Find where the given text appears and provide that cell's center as [X, Y] coordinate. 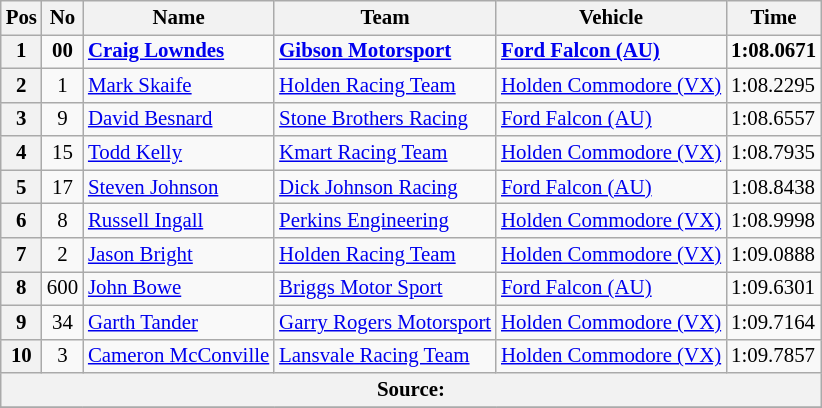
1:09.7857 [774, 356]
Stone Brothers Racing [385, 119]
Mark Skaife [178, 85]
15 [62, 153]
600 [62, 288]
Cameron McConville [178, 356]
5 [22, 187]
1:09.6301 [774, 288]
1:08.0671 [774, 51]
Source: [411, 390]
17 [62, 187]
1:09.7164 [774, 322]
Todd Kelly [178, 153]
6 [22, 221]
1:08.2295 [774, 85]
Vehicle [611, 18]
4 [22, 153]
Briggs Motor Sport [385, 288]
Dick Johnson Racing [385, 187]
John Bowe [178, 288]
Time [774, 18]
1:08.9998 [774, 221]
Craig Lowndes [178, 51]
Lansvale Racing Team [385, 356]
Name [178, 18]
Perkins Engineering [385, 221]
34 [62, 322]
Team [385, 18]
1:08.8438 [774, 187]
7 [22, 255]
Gibson Motorsport [385, 51]
Jason Bright [178, 255]
Garth Tander [178, 322]
1:09.0888 [774, 255]
Garry Rogers Motorsport [385, 322]
Pos [22, 18]
1:08.6557 [774, 119]
00 [62, 51]
No [62, 18]
Kmart Racing Team [385, 153]
David Besnard [178, 119]
Steven Johnson [178, 187]
10 [22, 356]
Russell Ingall [178, 221]
1:08.7935 [774, 153]
